Extract the (x, y) coordinate from the center of the cell holding the provided text.  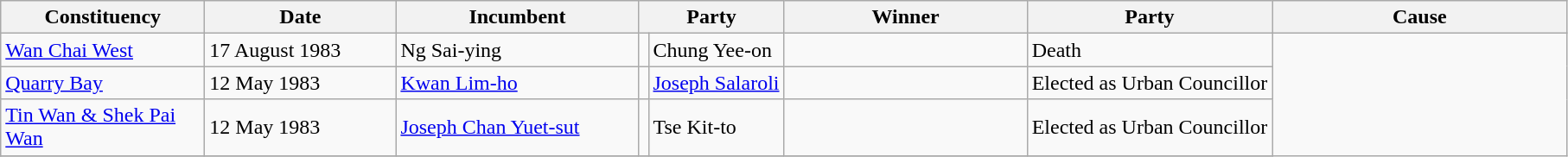
Tin Wan & Shek Pai Wan (103, 128)
Incumbent (517, 17)
Joseph Salaroli (716, 83)
Kwan Lim-ho (517, 83)
Joseph Chan Yuet-sut (517, 128)
Tse Kit-to (716, 128)
Winner (906, 17)
Quarry Bay (103, 83)
Cause (1419, 17)
Constituency (103, 17)
Date (301, 17)
17 August 1983 (301, 50)
Ng Sai-ying (517, 50)
Chung Yee-on (716, 50)
Death (1150, 50)
Wan Chai West (103, 50)
